From the cell containing the given text, extract its center point as [x, y] coordinate. 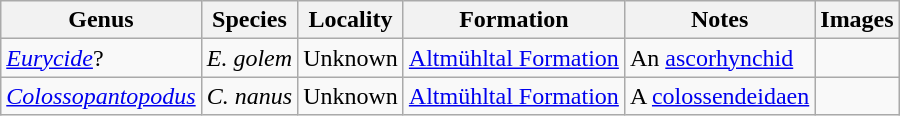
A colossendeidaen [719, 96]
Genus [101, 20]
E. golem [249, 58]
Eurycide? [101, 58]
Colossopantopodus [101, 96]
Notes [719, 20]
Species [249, 20]
Images [857, 20]
C. nanus [249, 96]
An ascorhynchid [719, 58]
Locality [351, 20]
Formation [514, 20]
